Determine the [X, Y] coordinate at the center of the cell enclosing the given text.  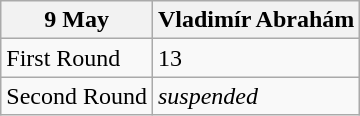
13 [256, 58]
suspended [256, 96]
9 May [77, 20]
Vladimír Abrahám [256, 20]
First Round [77, 58]
Second Round [77, 96]
